Provide the (X, Y) coordinate of the cell's center where the given text is located.  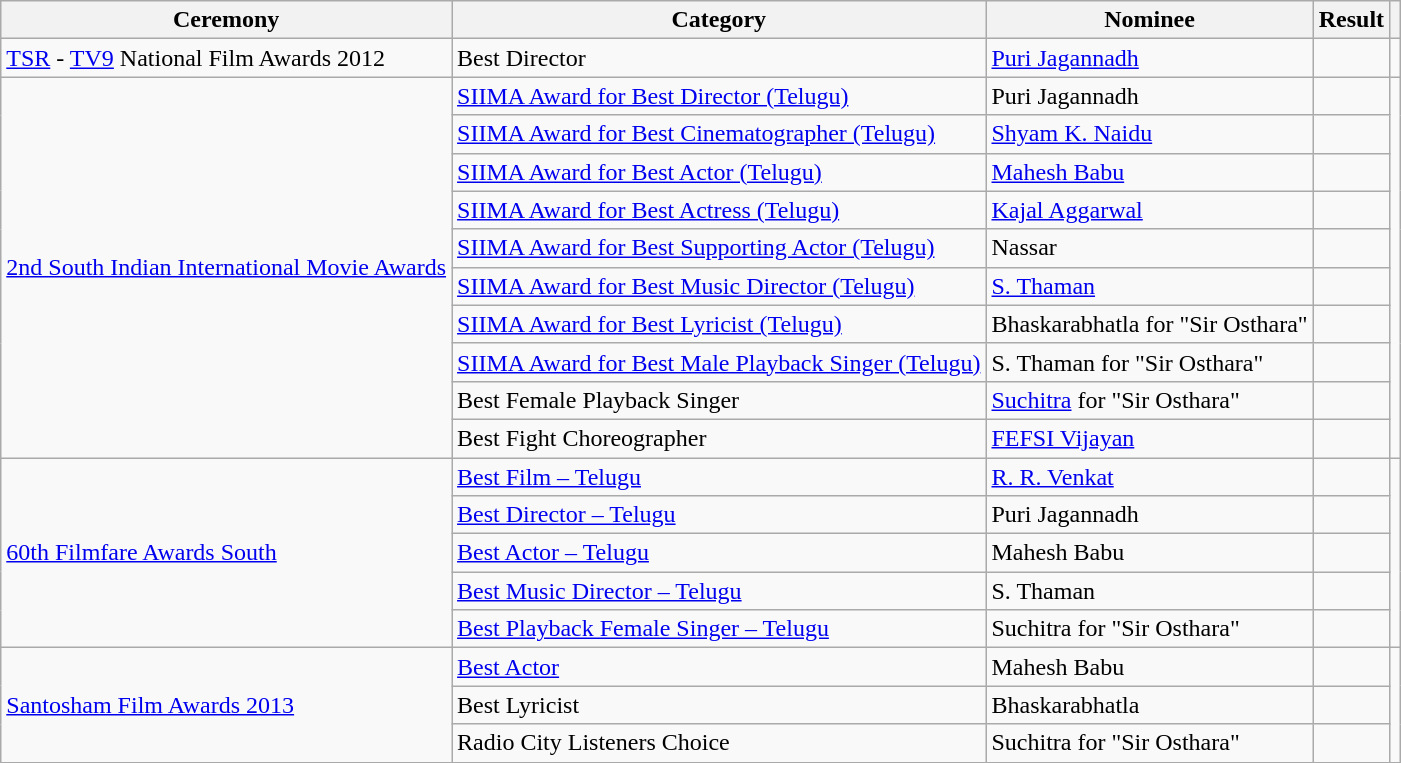
SIIMA Award for Best Music Director (Telugu) (719, 286)
2nd South Indian International Movie Awards (226, 268)
SIIMA Award for Best Supporting Actor (Telugu) (719, 248)
Best Director (719, 58)
Bhaskarabhatla (1150, 705)
SIIMA Award for Best Actor (Telugu) (719, 172)
Nominee (1150, 20)
Category (719, 20)
Nassar (1150, 248)
Best Female Playback Singer (719, 400)
Best Director – Telugu (719, 515)
Bhaskarabhatla for "Sir Osthara" (1150, 324)
SIIMA Award for Best Male Playback Singer (Telugu) (719, 362)
Best Music Director – Telugu (719, 591)
Best Playback Female Singer – Telugu (719, 629)
SIIMA Award for Best Lyricist (Telugu) (719, 324)
Radio City Listeners Choice (719, 743)
Result (1351, 20)
SIIMA Award for Best Director (Telugu) (719, 96)
Best Actor – Telugu (719, 553)
Kajal Aggarwal (1150, 210)
FEFSI Vijayan (1150, 438)
S. Thaman for "Sir Osthara" (1150, 362)
Best Actor (719, 667)
Ceremony (226, 20)
Santosham Film Awards 2013 (226, 705)
SIIMA Award for Best Actress (Telugu) (719, 210)
TSR - TV9 National Film Awards 2012 (226, 58)
SIIMA Award for Best Cinematographer (Telugu) (719, 134)
Best Film – Telugu (719, 477)
Best Lyricist (719, 705)
Best Fight Choreographer (719, 438)
Shyam K. Naidu (1150, 134)
60th Filmfare Awards South (226, 553)
R. R. Venkat (1150, 477)
